Return the [x, y] coordinate for the center point of the cell that contains the specified text.  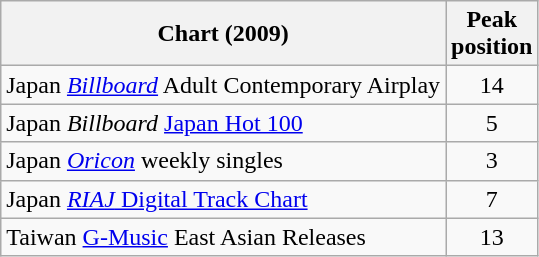
Japan Oricon weekly singles [224, 161]
Taiwan G-Music East Asian Releases [224, 237]
13 [492, 237]
Japan Billboard Japan Hot 100 [224, 123]
Japan Billboard Adult Contemporary Airplay [224, 85]
Chart (2009) [224, 34]
14 [492, 85]
7 [492, 199]
3 [492, 161]
Peakposition [492, 34]
Japan RIAJ Digital Track Chart [224, 199]
5 [492, 123]
